Return [x, y] of the center of cell containing provided text 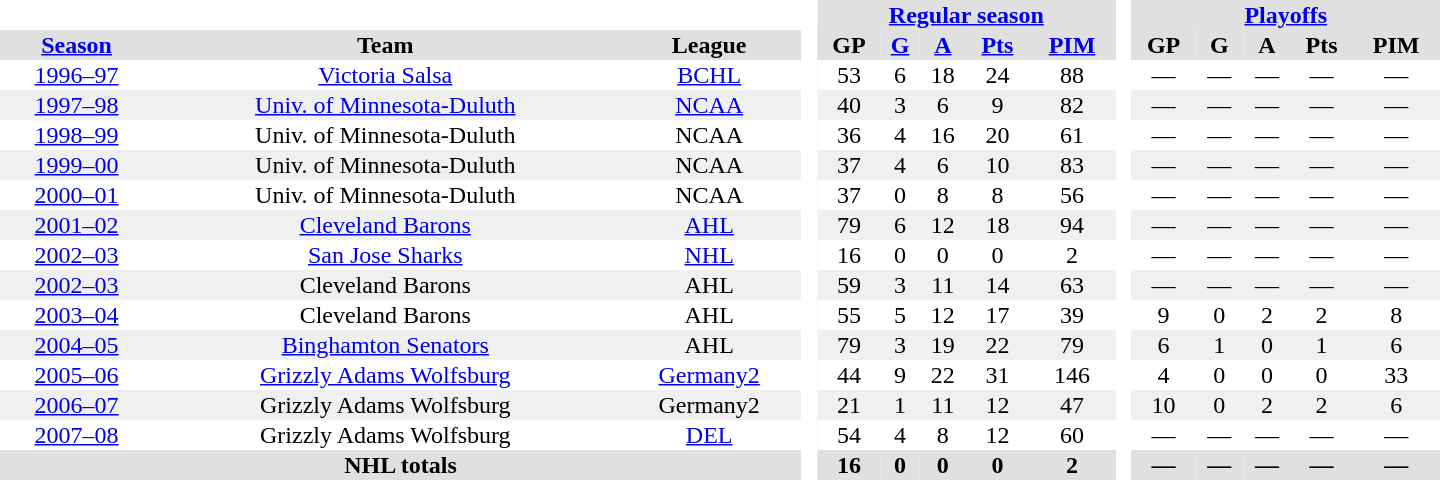
1996–97 [76, 75]
39 [1072, 315]
40 [849, 105]
Team [385, 45]
31 [998, 375]
17 [998, 315]
2003–04 [76, 315]
88 [1072, 75]
55 [849, 315]
DEL [709, 435]
NHL totals [400, 465]
60 [1072, 435]
47 [1072, 405]
1999–00 [76, 165]
2005–06 [76, 375]
53 [849, 75]
Victoria Salsa [385, 75]
NHL [709, 255]
20 [998, 135]
59 [849, 285]
5 [900, 315]
56 [1072, 195]
82 [1072, 105]
BCHL [709, 75]
54 [849, 435]
2000–01 [76, 195]
146 [1072, 375]
Binghamton Senators [385, 345]
Regular season [966, 15]
2007–08 [76, 435]
24 [998, 75]
61 [1072, 135]
94 [1072, 225]
Playoffs [1286, 15]
League [709, 45]
44 [849, 375]
San Jose Sharks [385, 255]
2004–05 [76, 345]
1997–98 [76, 105]
21 [849, 405]
63 [1072, 285]
Season [76, 45]
83 [1072, 165]
33 [1396, 375]
36 [849, 135]
14 [998, 285]
2001–02 [76, 225]
2006–07 [76, 405]
1998–99 [76, 135]
19 [943, 345]
